Provide the [x, y] coordinate of the cell's center where the given text is located.  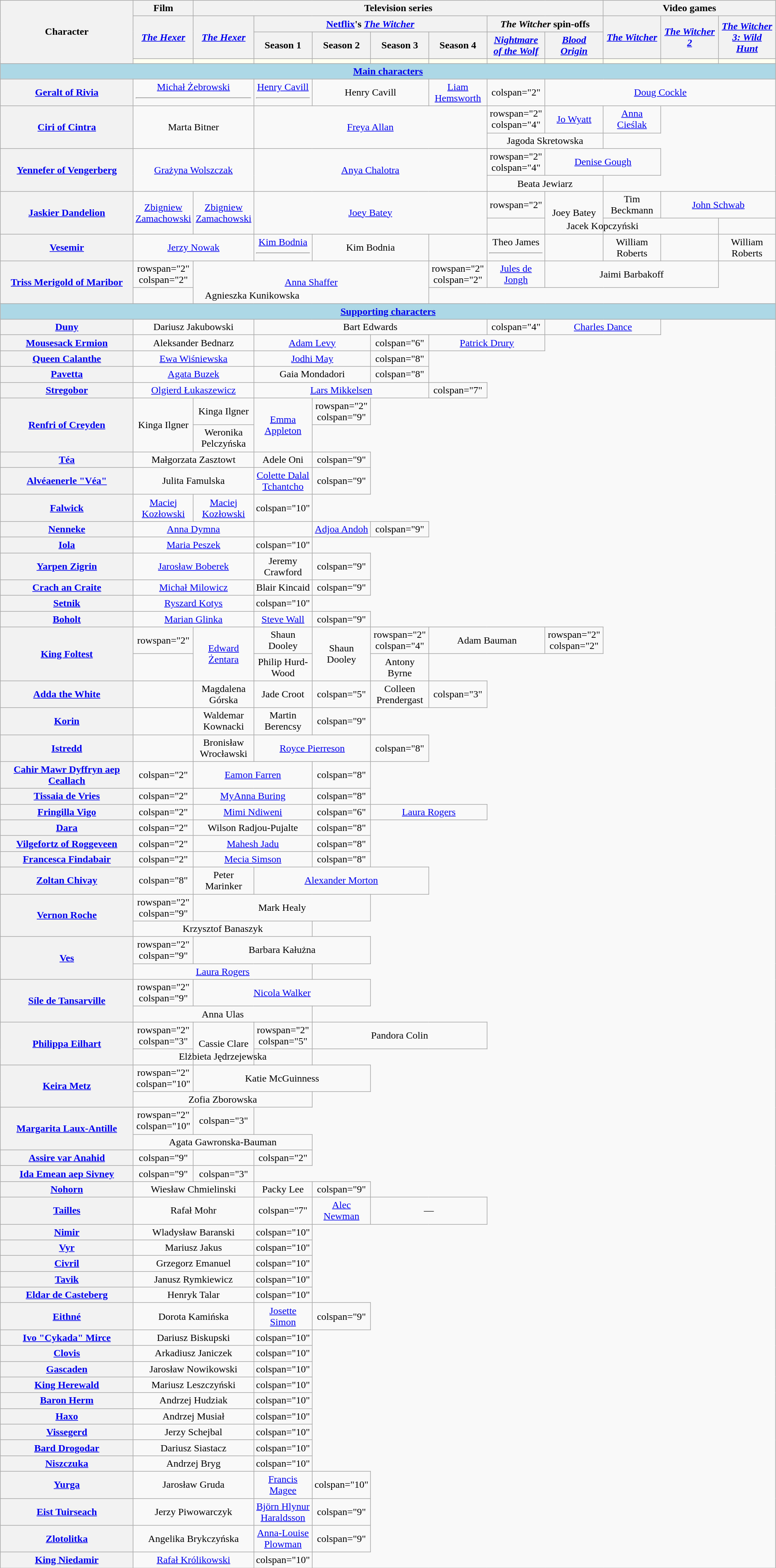
Triss Merigold of Maribor [67, 282]
Nightmare of the Wolf [516, 45]
Queen Calanthe [67, 359]
Jerzy Schejbal [193, 1432]
Gaia Mondadori [313, 374]
Tissaia de Vries [67, 796]
Mimi Ndiweni [253, 812]
Supporting characters [388, 311]
Falwick [67, 508]
Jaskier Dandelion [67, 213]
Pavetta [67, 374]
Ciri of Cintra [67, 127]
Assire var Anahid [67, 1158]
Adda the White [67, 694]
Geralt of Rivia [67, 93]
Colleen Prendergast [400, 694]
Gascaden [67, 1369]
Antony Byrne [400, 668]
Pandora Colin [399, 1036]
Alvéaenerle "Véa" [67, 481]
Arkadiusz Janiczek [193, 1353]
Alexander Morton [341, 880]
Jeremy Crawford [283, 566]
Iola [67, 545]
Olgierd Łukaszewicz [193, 390]
Katie McGuinness [282, 1078]
Vissegerd [67, 1432]
Anna Dymna [193, 529]
Michał Żebrowski [193, 93]
Waldemar Kownacki [224, 721]
Vyr [67, 1248]
Henryk Talar [193, 1295]
Jules de Jongh [516, 275]
Korin [67, 721]
Jodhi May [313, 359]
Boholt [67, 619]
Steve Wall [283, 619]
Duny [67, 327]
Video games [690, 8]
Ivo "Cykada" Mirce [67, 1338]
Charles Dance [603, 327]
Ewa Wiśniewska [193, 359]
Mariusz Leszczyński [193, 1385]
Peter Marinker [224, 880]
Dariusz Jakubowski [193, 327]
Bard Drogodar [67, 1448]
Dorota Kamińska [193, 1316]
Bart Edwards [370, 327]
Jacek Kopczyński [603, 226]
Josette Simon [283, 1316]
Keira Metz [67, 1086]
Ryszard Kotys [193, 603]
Nohorn [67, 1189]
Netflix's The Witcher [370, 24]
Margarita Laux-Antille [67, 1128]
Beata Jewiarz [545, 183]
Dara [67, 828]
Téa [67, 460]
John Schwab [718, 204]
Liam Hemsworth [458, 93]
Zlotolitka [67, 1539]
King Niedamir [67, 1560]
Yennefer of Vengerberg [67, 170]
Agata Buzek [193, 374]
The Witcher 3: Wild Hunt [747, 37]
Rafał Królikowski [193, 1560]
Season 1 [283, 45]
Civril [67, 1264]
Wiesław Chmielinski [193, 1189]
Francesca Findabair [67, 859]
Crach an Craite [67, 588]
Anna-Louise Plowman [283, 1539]
Marta Bitner [193, 127]
Dariusz Biskupski [193, 1338]
Vilgefortz of Roggeveen [67, 843]
Vernon Roche [67, 916]
Eist Tuirseach [67, 1511]
Grażyna Wolszczak [193, 170]
Maria Peszek [193, 545]
Jerzy Nowak [193, 247]
Mariusz Jakus [193, 1248]
Aleksander Bednarz [193, 343]
Niszczuka [67, 1463]
Adele Oni [283, 460]
The Witcher 2 [690, 37]
Jaimi Barbakoff [632, 275]
Jarosław Nowikowski [193, 1369]
Anya Chalotra [370, 170]
Mousesack Ermion [67, 343]
Adam Bauman [487, 640]
Jade Croot [283, 694]
Mecia Simson [253, 859]
Andrzej Bryg [193, 1463]
Eithné [67, 1316]
Anna Ulas [222, 1014]
Nicola Walker [282, 993]
Lars Mikkelsen [341, 390]
Doug Cockle [660, 93]
Tavik [67, 1279]
Denise Gough [603, 162]
Nenneke [67, 529]
Packy Lee [283, 1189]
colspan="5" [341, 694]
Clovis [67, 1353]
Season 2 [341, 45]
Bronisław Wrocławski [224, 748]
Eldar de Casteberg [67, 1295]
Vesemir [67, 247]
Jagoda Skretowska [545, 141]
Colette Dalal Tchantcho [283, 481]
Yarpen Zigrin [67, 566]
Cahir Mawr Dyffryn aep Ceallach [67, 775]
Krzysztof Banaszyk [222, 929]
Philippa Eilhart [67, 1043]
Yurga [67, 1485]
Patrick Drury [487, 343]
Freya Allan [370, 127]
Zoltan Chivay [67, 880]
Royce Pierreson [313, 748]
Istredd [67, 748]
Björn Hlynur Haraldsson [283, 1511]
Baron Herm [67, 1400]
— [429, 1210]
Mark Healy [282, 907]
Julita Famulska [193, 481]
Jarosław Boberek [193, 566]
Alec Newman [341, 1210]
The Witcher spin-offs [545, 24]
Jerzy Piwowarczyk [193, 1511]
Andrzej Musiał [193, 1416]
Michał Milowicz [193, 588]
Angelika Brykczyńska [193, 1539]
rowspan="2" colspan="3" [163, 1036]
Weronika Pelczyńska [224, 438]
Haxo [67, 1416]
Wilson Radjou-Pujalte [253, 828]
Andrzej Hudziak [193, 1400]
Zofia Zborowska [222, 1099]
Anna Cieślak [632, 119]
Nimir [67, 1232]
Elżbieta Jędrzejewska [222, 1057]
Blood Origin [574, 45]
Main characters [388, 71]
Television series [399, 8]
Síle de Tansarville [67, 1001]
Stregobor [67, 390]
Setnik [67, 603]
King Foltest [67, 654]
Marian Glinka [193, 619]
colspan="4" [516, 327]
Philip Hurd-Wood [283, 668]
Fringilla Vigo [67, 812]
Renfri of Creyden [67, 425]
Janusz Rymkiewicz [193, 1279]
Season 3 [400, 45]
Cassie Clare [224, 1043]
Tailles [67, 1210]
Emma Appleton [283, 425]
Dariusz Siastacz [193, 1448]
Ves [67, 958]
Season 4 [458, 45]
Jo Wyatt [574, 119]
Francis Magee [283, 1485]
rowspan="2" colspan="5" [283, 1036]
Anna Shaffer [311, 282]
Edward Żentara [224, 654]
The Witcher [632, 37]
Magdalena Górska [224, 694]
Agnieszka Kunikowska [252, 296]
Mahesh Jadu [253, 843]
Jarosław Gruda [193, 1485]
MyAnna Buring [253, 796]
Film [163, 8]
Grzegorz Emanuel [193, 1264]
Barbara Kałużna [282, 950]
Agata Gawronska-Bauman [222, 1142]
Adjoa Andoh [341, 529]
Ida Emean aep Sivney [67, 1173]
Blair Kincaid [283, 588]
Rafał Mohr [193, 1210]
Adam Levy [313, 343]
Wladysław Baranski [193, 1232]
Character [67, 32]
Tim Beckmann [632, 204]
Theo James [516, 247]
Martin Berencsy [283, 721]
Małgorzata Zasztowt [193, 460]
Eamon Farren [253, 775]
King Herewald [67, 1385]
